From the cell containing the given text, extract its center point as [X, Y] coordinate. 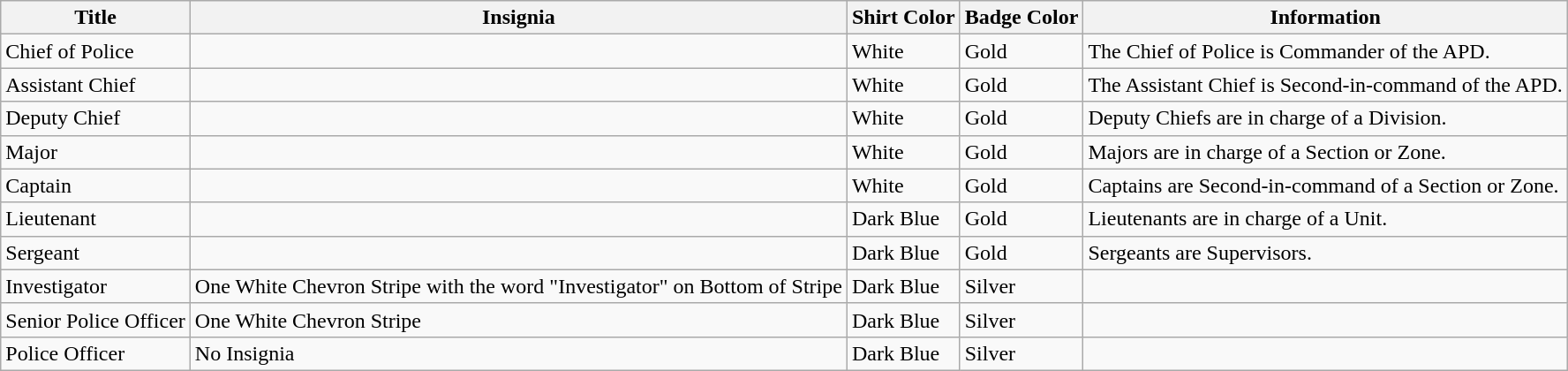
Major [95, 152]
Investigator [95, 286]
Insignia [518, 18]
Senior Police Officer [95, 320]
Police Officer [95, 353]
Captain [95, 185]
Lieutenant [95, 219]
Badge Color [1021, 18]
Sergeants are Supervisors. [1325, 253]
One White Chevron Stripe [518, 320]
Shirt Color [903, 18]
Chief of Police [95, 51]
One White Chevron Stripe with the word "Investigator" on Bottom of Stripe [518, 286]
The Chief of Police is Commander of the APD. [1325, 51]
Deputy Chief [95, 118]
The Assistant Chief is Second-in-command of the APD. [1325, 85]
Lieutenants are in charge of a Unit. [1325, 219]
Majors are in charge of a Section or Zone. [1325, 152]
Captains are Second-in-command of a Section or Zone. [1325, 185]
Information [1325, 18]
Title [95, 18]
Deputy Chiefs are in charge of a Division. [1325, 118]
Sergeant [95, 253]
No Insignia [518, 353]
Assistant Chief [95, 85]
